Locate the cell with the specified text and output its (X, Y) center coordinate. 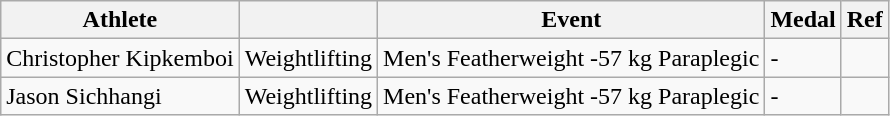
Christopher Kipkemboi (120, 58)
Medal (803, 20)
Athlete (120, 20)
Event (572, 20)
Ref (864, 20)
Jason Sichhangi (120, 96)
